Pinpoint the cell where the given text exists, returning its (x, y) midpoint coordinate. 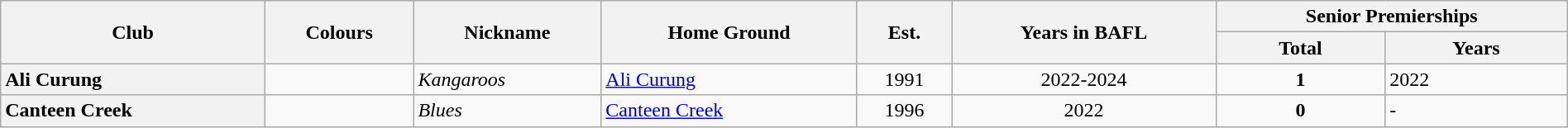
Total (1300, 48)
Kangaroos (508, 79)
- (1476, 111)
2022-2024 (1083, 79)
0 (1300, 111)
Est. (905, 32)
Years (1476, 48)
1991 (905, 79)
Years in BAFL (1083, 32)
Club (133, 32)
1996 (905, 111)
Home Ground (729, 32)
Senior Premierships (1391, 17)
Colours (339, 32)
Blues (508, 111)
Nickname (508, 32)
1 (1300, 79)
